For the text-containing cell, return its midpoint in (X, Y) coordinate format. 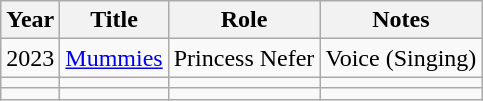
2023 (30, 58)
Voice (Singing) (401, 58)
Year (30, 20)
Role (244, 20)
Title (114, 20)
Princess Nefer (244, 58)
Mummies (114, 58)
Notes (401, 20)
